Search for the cell housing the specified text and yield its [X, Y] center coordinate. 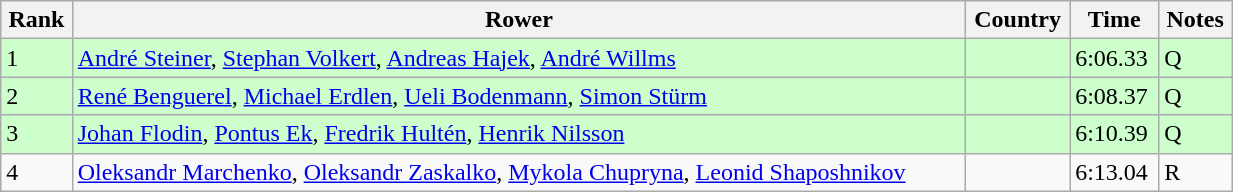
6:10.39 [1114, 134]
Rank [36, 20]
3 [36, 134]
Notes [1196, 20]
Time [1114, 20]
Johan Flodin, Pontus Ek, Fredrik Hultén, Henrik Nilsson [518, 134]
Country [1018, 20]
6:08.37 [1114, 96]
Oleksandr Marchenko, Oleksandr Zaskalko, Mykola Chupryna, Leonid Shaposhnikov [518, 172]
Rower [518, 20]
2 [36, 96]
4 [36, 172]
6:13.04 [1114, 172]
6:06.33 [1114, 58]
R [1196, 172]
René Benguerel, Michael Erdlen, Ueli Bodenmann, Simon Stürm [518, 96]
André Steiner, Stephan Volkert, Andreas Hajek, André Willms [518, 58]
1 [36, 58]
